Extract the [x, y] coordinate from the center of the cell holding the provided text.  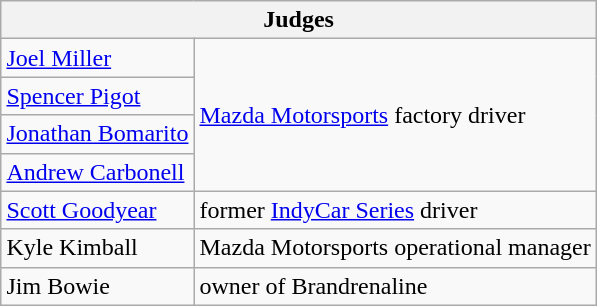
Judges [298, 20]
former IndyCar Series driver [395, 210]
Jim Bowie [98, 286]
Spencer Pigot [98, 96]
Mazda Motorsports factory driver [395, 115]
owner of Brandrenaline [395, 286]
Mazda Motorsports operational manager [395, 248]
Andrew Carbonell [98, 172]
Scott Goodyear [98, 210]
Jonathan Bomarito [98, 134]
Joel Miller [98, 58]
Kyle Kimball [98, 248]
